Locate the cell with the specified text and output its (X, Y) center coordinate. 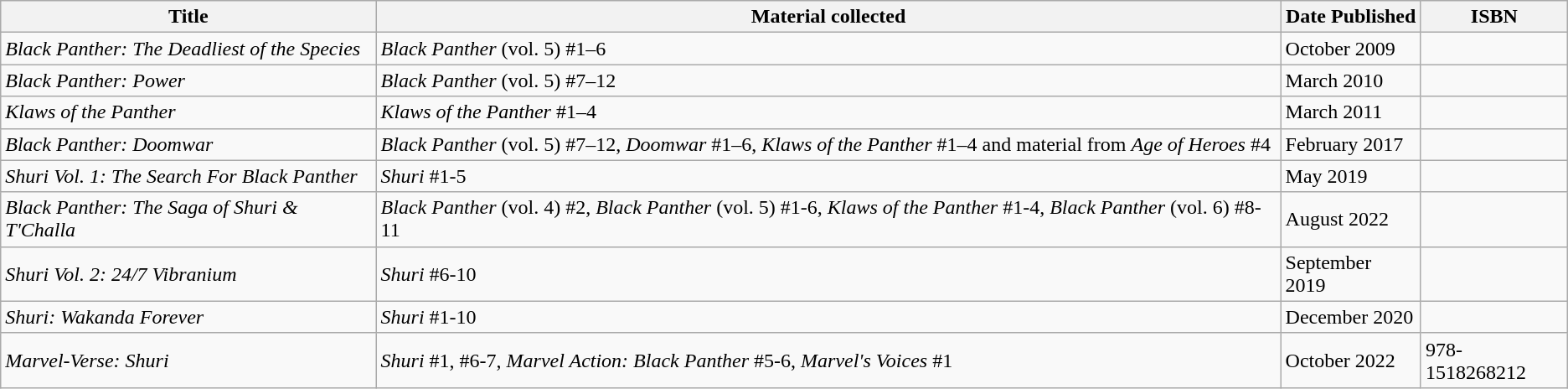
Black Panther (vol. 4) #2, Black Panther (vol. 5) #1-6, Klaws of the Panther #1-4, Black Panther (vol. 6) #8-11 (828, 220)
Shuri Vol. 1: The Search For Black Panther (188, 176)
Black Panther: Power (188, 80)
Black Panther (vol. 5) #1–6 (828, 49)
Klaws of the Panther (188, 112)
October 2022 (1350, 360)
August 2022 (1350, 220)
Shuri #1-5 (828, 176)
Black Panther: The Saga of Shuri & T'Challa (188, 220)
ISBN (1494, 17)
Black Panther (vol. 5) #7–12 (828, 80)
October 2009 (1350, 49)
March 2010 (1350, 80)
Shuri: Wakanda Forever (188, 317)
Black Panther: The Deadliest of the Species (188, 49)
Klaws of the Panther #1–4 (828, 112)
Material collected (828, 17)
March 2011 (1350, 112)
Black Panther (vol. 5) #7–12, Doomwar #1–6, Klaws of the Panther #1–4 and material from Age of Heroes #4 (828, 144)
Shuri #1-10 (828, 317)
Shuri Vol. 2: 24/7 Vibranium (188, 273)
Shuri #1, #6-7, Marvel Action: Black Panther #5-6, Marvel's Voices #1 (828, 360)
Black Panther: Doomwar (188, 144)
Marvel-Verse: Shuri (188, 360)
February 2017 (1350, 144)
September 2019 (1350, 273)
Shuri #6-10 (828, 273)
Date Published (1350, 17)
Title (188, 17)
978-1518268212 (1494, 360)
May 2019 (1350, 176)
December 2020 (1350, 317)
